Pinpoint the cell where the given text exists, returning its (x, y) midpoint coordinate. 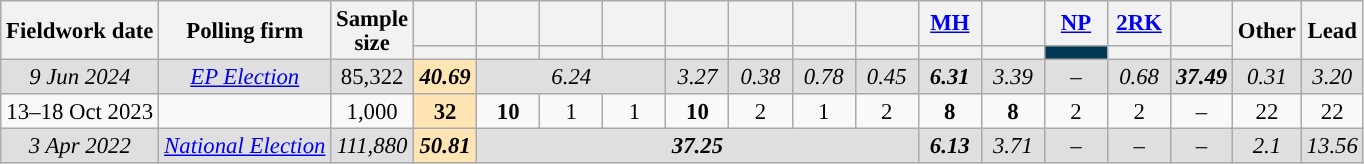
50.81 (446, 146)
13–18 Oct 2023 (80, 112)
0.38 (760, 78)
Other (1266, 30)
9 Jun 2024 (80, 78)
6.24 (572, 78)
National Election (245, 146)
3 Apr 2022 (80, 146)
37.49 (1202, 78)
Samplesize (372, 30)
0.45 (886, 78)
111,880 (372, 146)
0.78 (824, 78)
13.56 (1332, 146)
2RK (1140, 24)
NP (1076, 24)
2.1 (1266, 146)
0.68 (1140, 78)
1,000 (372, 112)
Polling firm (245, 30)
85,322 (372, 78)
Fieldwork date (80, 30)
EP Election (245, 78)
MH (950, 24)
0.31 (1266, 78)
3.71 (1012, 146)
6.31 (950, 78)
40.69 (446, 78)
32 (446, 112)
37.25 (698, 146)
3.27 (698, 78)
Lead (1332, 30)
3.20 (1332, 78)
6.13 (950, 146)
3.39 (1012, 78)
